Return (x, y) of the center of cell containing provided text 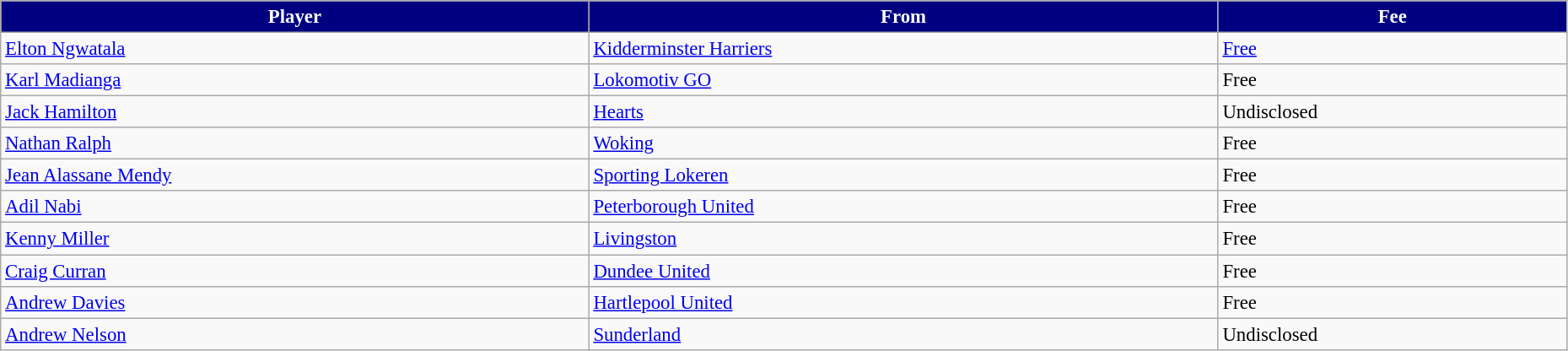
Nathan Ralph (295, 143)
Lokomotiv GO (903, 80)
Adil Nabi (295, 207)
Dundee United (903, 271)
Woking (903, 143)
Elton Ngwatala (295, 49)
Sporting Lokeren (903, 175)
Sunderland (903, 334)
Jean Alassane Mendy (295, 175)
Hartlepool United (903, 302)
From (903, 17)
Fee (1392, 17)
Craig Curran (295, 271)
Jack Hamilton (295, 112)
Peterborough United (903, 207)
Andrew Davies (295, 302)
Player (295, 17)
Livingston (903, 239)
Kenny Miller (295, 239)
Kidderminster Harriers (903, 49)
Andrew Nelson (295, 334)
Hearts (903, 112)
Karl Madianga (295, 80)
